Detect which cell encompasses the target text, then output its [x, y] center coordinate. 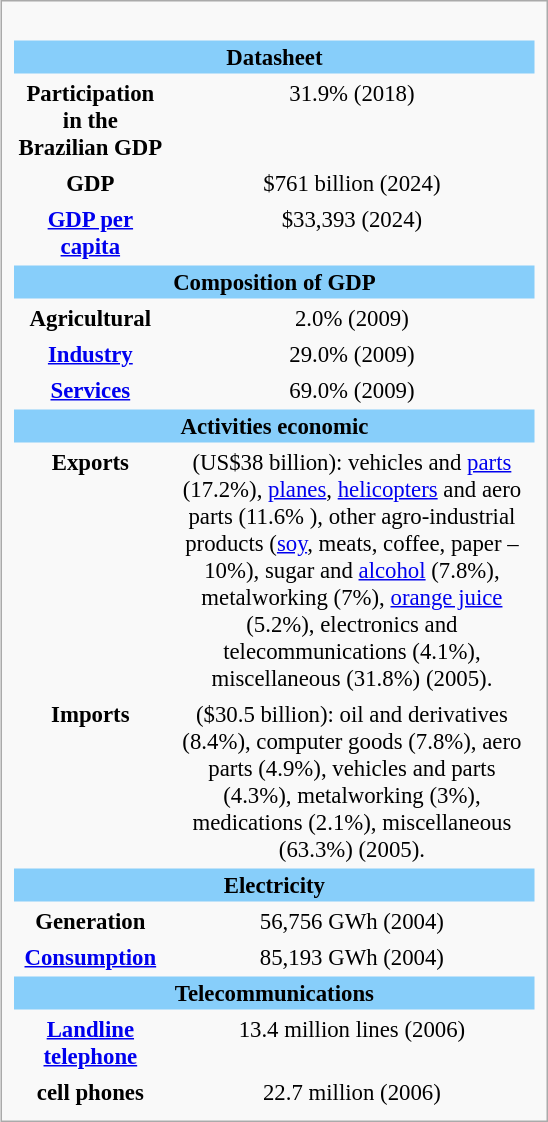
GDP per capita [90, 233]
29.0% (2009) [352, 354]
Exports [90, 570]
22.7 million (2006) [352, 1092]
$33,393 (2024) [352, 233]
Participation in the Brazilian GDP [90, 120]
Composition of GDP [274, 282]
Services [90, 390]
31.9% (2018) [352, 120]
69.0% (2009) [352, 390]
Datasheet [274, 58]
Generation [90, 922]
Activities economic [274, 426]
Imports [90, 782]
Electricity [274, 886]
Landline telephone [90, 1043]
Industry [90, 354]
2.0% (2009) [352, 318]
$761 billion (2024) [352, 184]
GDP [90, 184]
85,193 GWh (2004) [352, 958]
Agricultural [90, 318]
cell phones [90, 1092]
Telecommunications [274, 994]
13.4 million lines (2006) [352, 1043]
56,756 GWh (2004) [352, 922]
Consumption [90, 958]
